Scan for the cell matching the given text and deliver its [x, y] coordinate at center. 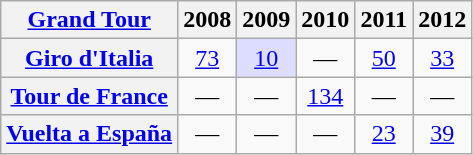
23 [384, 134]
Vuelta a España [90, 134]
Tour de France [90, 96]
Giro d'Italia [90, 58]
Grand Tour [90, 20]
134 [326, 96]
33 [442, 58]
2010 [326, 20]
50 [384, 58]
2011 [384, 20]
73 [208, 58]
10 [266, 58]
39 [442, 134]
2008 [208, 20]
2012 [442, 20]
2009 [266, 20]
